For the text-containing cell, return its midpoint in [X, Y] coordinate format. 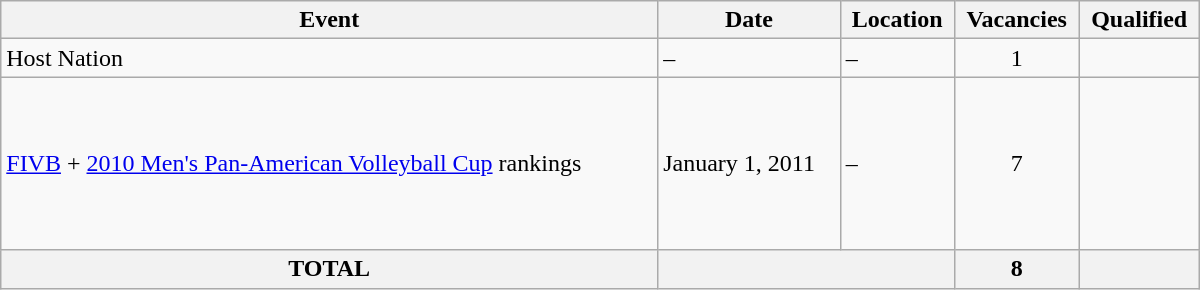
Qualified [1139, 20]
7 [1016, 164]
TOTAL [330, 269]
Date [750, 20]
8 [1016, 269]
Vacancies [1016, 20]
Location [897, 20]
Host Nation [330, 58]
1 [1016, 58]
FIVB + 2010 Men's Pan-American Volleyball Cup rankings [330, 164]
January 1, 2011 [750, 164]
Event [330, 20]
